Detect which cell encompasses the target text, then output its [x, y] center coordinate. 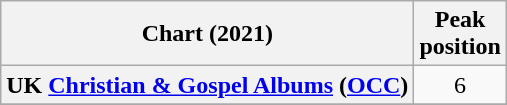
Chart (2021) [208, 34]
6 [460, 85]
UK Christian & Gospel Albums (OCC) [208, 85]
Peakposition [460, 34]
